Scan for the cell matching the given text and deliver its (x, y) coordinate at center. 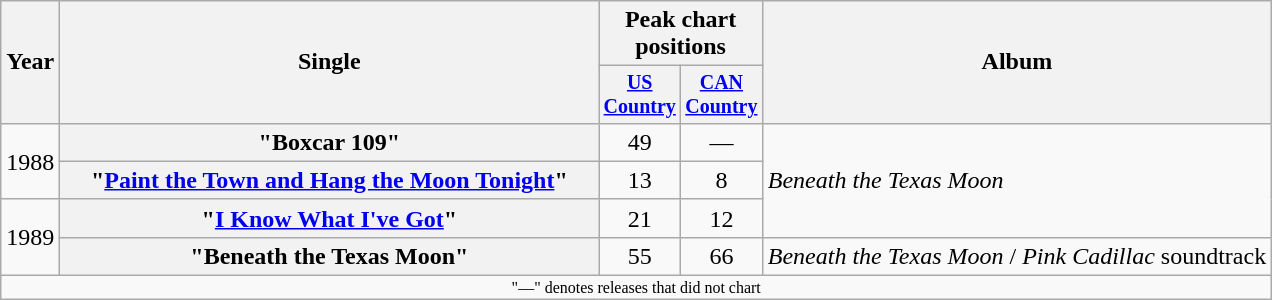
Beneath the Texas Moon (1016, 180)
21 (640, 218)
"—" denotes releases that did not chart (636, 288)
— (722, 142)
"Beneath the Texas Moon" (330, 256)
Beneath the Texas Moon / Pink Cadillac soundtrack (1016, 256)
Peak chartpositions (680, 34)
55 (640, 256)
66 (722, 256)
Album (1016, 62)
Single (330, 62)
CAN Country (722, 94)
"Boxcar 109" (330, 142)
1988 (30, 161)
49 (640, 142)
1989 (30, 237)
12 (722, 218)
13 (640, 180)
"Paint the Town and Hang the Moon Tonight" (330, 180)
US Country (640, 94)
8 (722, 180)
"I Know What I've Got" (330, 218)
Year (30, 62)
